Identify which cell holds the provided text, then report its [X, Y] central coordinate. 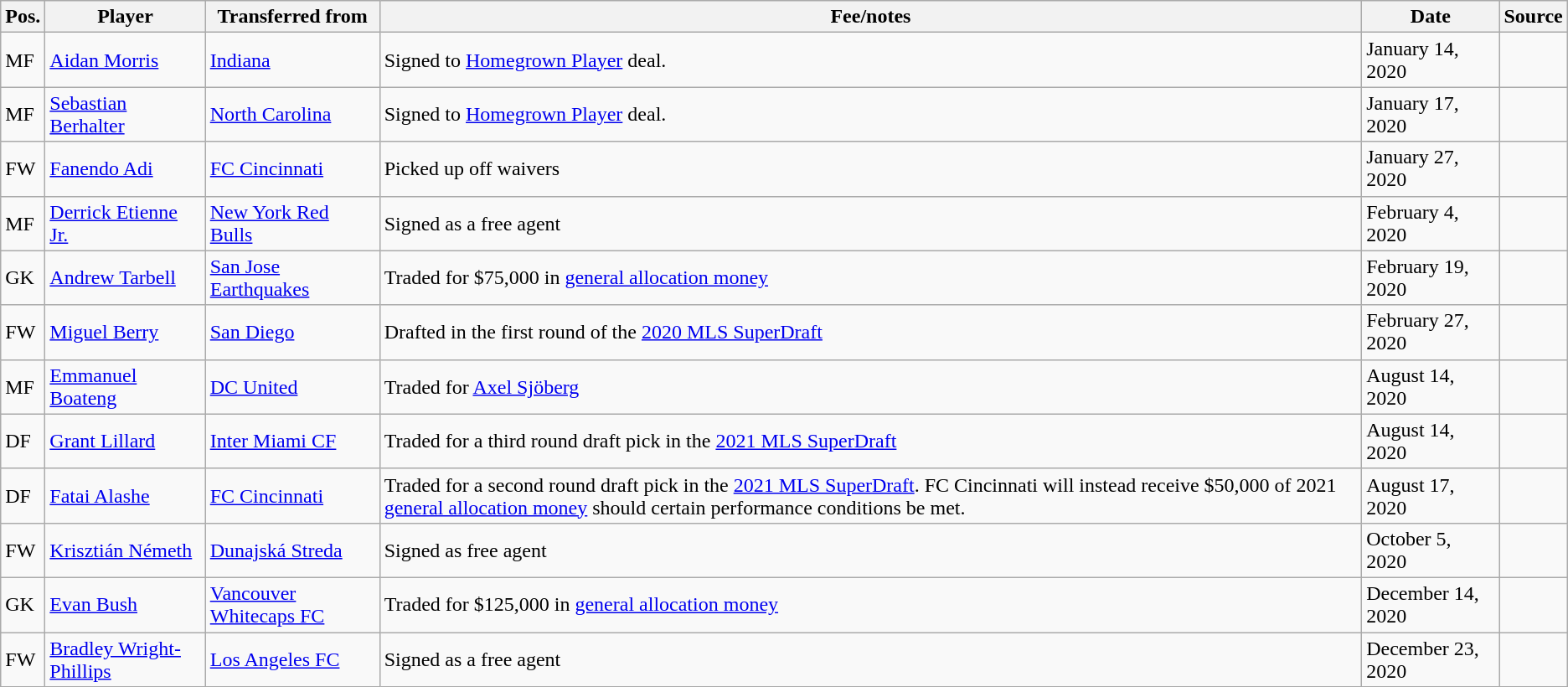
San Diego [292, 332]
Traded for $125,000 in general allocation money [871, 605]
Emmanuel Boateng [126, 387]
Bradley Wright-Phillips [126, 659]
Derrick Etienne Jr. [126, 223]
Miguel Berry [126, 332]
February 4, 2020 [1431, 223]
San Jose Earthquakes [292, 278]
Traded for Axel Sjöberg [871, 387]
January 27, 2020 [1431, 169]
Los Angeles FC [292, 659]
December 14, 2020 [1431, 605]
December 23, 2020 [1431, 659]
Traded for a third round draft pick in the 2021 MLS SuperDraft [871, 441]
January 17, 2020 [1431, 114]
Sebastian Berhalter [126, 114]
Andrew Tarbell [126, 278]
February 27, 2020 [1431, 332]
Fatai Alashe [126, 496]
Drafted in the first round of the 2020 MLS SuperDraft [871, 332]
Vancouver Whitecaps FC [292, 605]
Krisztián Németh [126, 550]
DC United [292, 387]
Evan Bush [126, 605]
Pos. [23, 17]
Date [1431, 17]
Fee/notes [871, 17]
Indiana [292, 60]
August 17, 2020 [1431, 496]
Aidan Morris [126, 60]
Dunajská Streda [292, 550]
New York Red Bulls [292, 223]
North Carolina [292, 114]
Signed as free agent [871, 550]
Player [126, 17]
Source [1533, 17]
October 5, 2020 [1431, 550]
Picked up off waivers [871, 169]
Traded for $75,000 in general allocation money [871, 278]
Transferred from [292, 17]
February 19, 2020 [1431, 278]
Fanendo Adi [126, 169]
Inter Miami CF [292, 441]
January 14, 2020 [1431, 60]
Grant Lillard [126, 441]
